Find where the given text appears and provide that cell's center as (X, Y) coordinate. 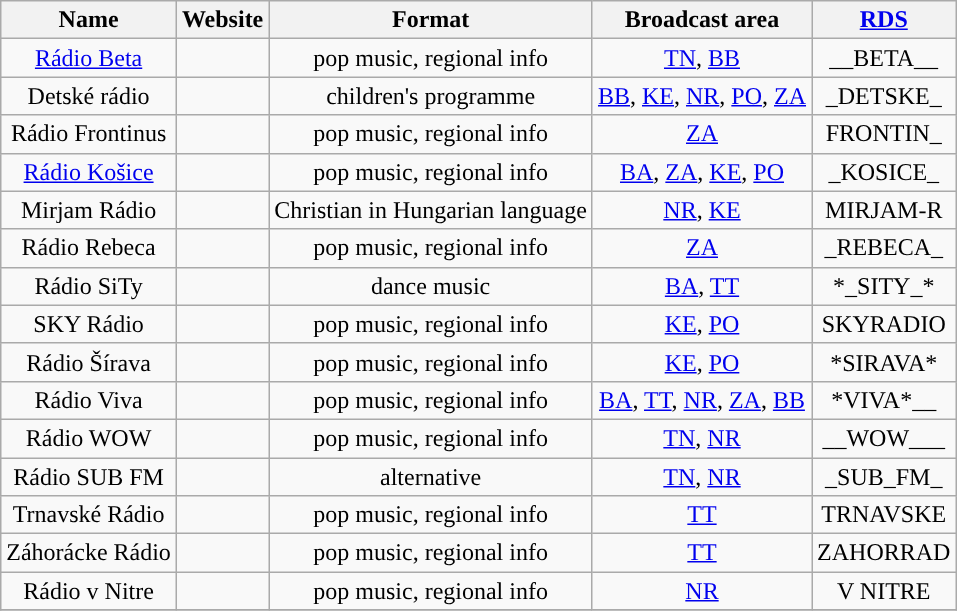
*SIRAVA* (884, 362)
RDS (884, 20)
Christian in Hungarian language (431, 210)
dance music (431, 286)
MIRJAM-R (884, 210)
Rádio v Nitre (89, 591)
Rádio SiTy (89, 286)
TN, BB (702, 58)
*_SITY_* (884, 286)
Rádio Rebeca (89, 248)
Rádio Košice (89, 172)
children's programme (431, 96)
_SUB_FM_ (884, 477)
Rádio Viva (89, 400)
FRONTIN_ (884, 134)
Rádio SUB FM (89, 477)
Rádio WOW (89, 438)
Záhorácke Rádio (89, 553)
_REBECA_ (884, 248)
TRNAVSKE (884, 515)
SKYRADIO (884, 324)
BA, TT (702, 286)
NR (702, 591)
Rádio Šírava (89, 362)
BA, TT, NR, ZA, BB (702, 400)
Format (431, 20)
Website (222, 20)
Rádio Frontinus (89, 134)
Trnavské Rádio (89, 515)
Name (89, 20)
_DETSKE_ (884, 96)
Broadcast area (702, 20)
ZAHORRAD (884, 553)
BB, KE, NR, PO, ZA (702, 96)
*VIVA*__ (884, 400)
Mirjam Rádio (89, 210)
Rádio Beta (89, 58)
_KOSICE_ (884, 172)
BA, ZA, KE, PO (702, 172)
__WOW___ (884, 438)
SKY Rádio (89, 324)
NR, KE (702, 210)
alternative (431, 477)
__BETA__ (884, 58)
Detské rádio (89, 96)
V NITRE (884, 591)
